Pinpoint the cell where the given text exists, returning its [X, Y] midpoint coordinate. 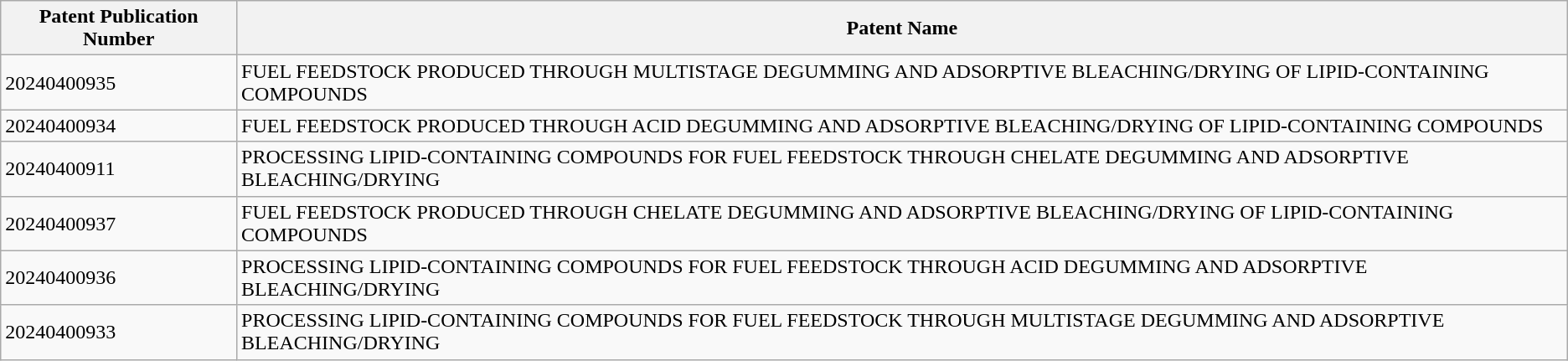
FUEL FEEDSTOCK PRODUCED THROUGH MULTISTAGE DEGUMMING AND ADSORPTIVE BLEACHING/DRYING OF LIPID-CONTAINING COMPOUNDS [903, 82]
FUEL FEEDSTOCK PRODUCED THROUGH ACID DEGUMMING AND ADSORPTIVE BLEACHING/DRYING OF LIPID-CONTAINING COMPOUNDS [903, 126]
PROCESSING LIPID-CONTAINING COMPOUNDS FOR FUEL FEEDSTOCK THROUGH MULTISTAGE DEGUMMING AND ADSORPTIVE BLEACHING/DRYING [903, 332]
PROCESSING LIPID-CONTAINING COMPOUNDS FOR FUEL FEEDSTOCK THROUGH CHELATE DEGUMMING AND ADSORPTIVE BLEACHING/DRYING [903, 169]
Patent Name [903, 28]
20240400935 [119, 82]
20240400933 [119, 332]
FUEL FEEDSTOCK PRODUCED THROUGH CHELATE DEGUMMING AND ADSORPTIVE BLEACHING/DRYING OF LIPID-CONTAINING COMPOUNDS [903, 223]
20240400937 [119, 223]
Patent Publication Number [119, 28]
20240400934 [119, 126]
20240400911 [119, 169]
PROCESSING LIPID-CONTAINING COMPOUNDS FOR FUEL FEEDSTOCK THROUGH ACID DEGUMMING AND ADSORPTIVE BLEACHING/DRYING [903, 278]
20240400936 [119, 278]
